Capture the cell that displays the provided text and extract its (x, y) central coordinate. 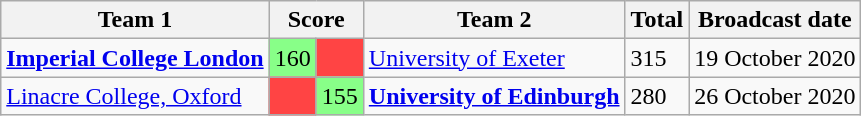
26 October 2020 (775, 96)
19 October 2020 (775, 58)
University of Edinburgh (494, 96)
Team 1 (135, 20)
Score (316, 20)
Total (657, 20)
280 (657, 96)
155 (340, 96)
University of Exeter (494, 58)
Team 2 (494, 20)
Imperial College London (135, 58)
315 (657, 58)
Broadcast date (775, 20)
Linacre College, Oxford (135, 96)
160 (292, 58)
